Identify which cell holds the provided text, then report its (X, Y) central coordinate. 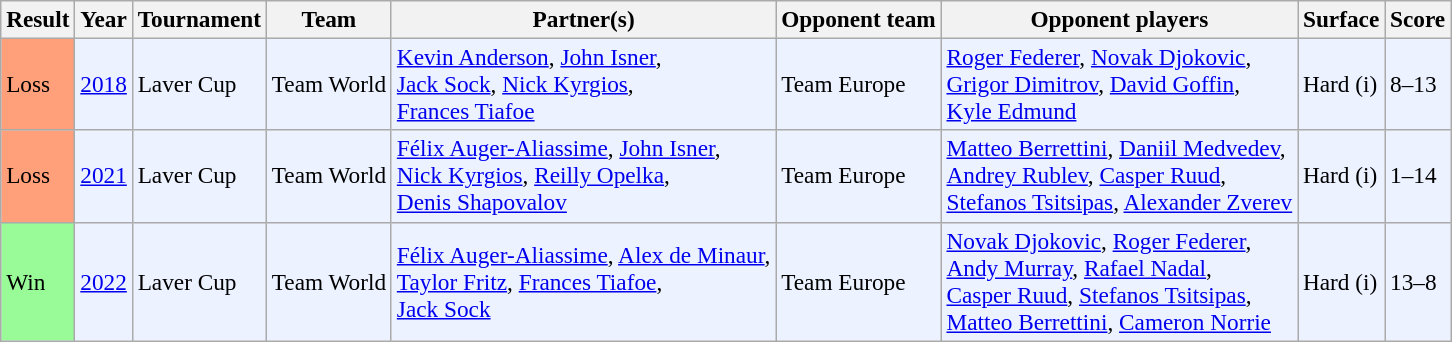
Win (38, 282)
Opponent team (858, 19)
Roger Federer, Novak Djokovic, Grigor Dimitrov, David Goffin, Kyle Edmund (1119, 84)
Partner(s) (583, 19)
2018 (104, 84)
13–8 (1418, 282)
2022 (104, 282)
Matteo Berrettini, Daniil Medvedev,Andrey Rublev, Casper Ruud,Stefanos Tsitsipas, Alexander Zverev (1119, 176)
1–14 (1418, 176)
Result (38, 19)
8–13 (1418, 84)
Opponent players (1119, 19)
Score (1418, 19)
2021 (104, 176)
Team (328, 19)
Kevin Anderson, John Isner,Jack Sock, Nick Kyrgios,Frances Tiafoe (583, 84)
Tournament (199, 19)
Year (104, 19)
Félix Auger-Aliassime, John Isner,Nick Kyrgios, Reilly Opelka,Denis Shapovalov (583, 176)
Novak Djokovic, Roger Federer,Andy Murray, Rafael Nadal,Casper Ruud, Stefanos Tsitsipas,Matteo Berrettini, Cameron Norrie (1119, 282)
Félix Auger-Aliassime, Alex de Minaur,Taylor Fritz, Frances Tiafoe,Jack Sock (583, 282)
Surface (1342, 19)
